Detect which cell encompasses the target text, then output its (x, y) center coordinate. 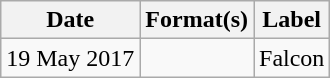
Label (292, 20)
19 May 2017 (70, 58)
Date (70, 20)
Format(s) (197, 20)
Falcon (292, 58)
